Determine the [x, y] coordinate at the center of the cell enclosing the given text.  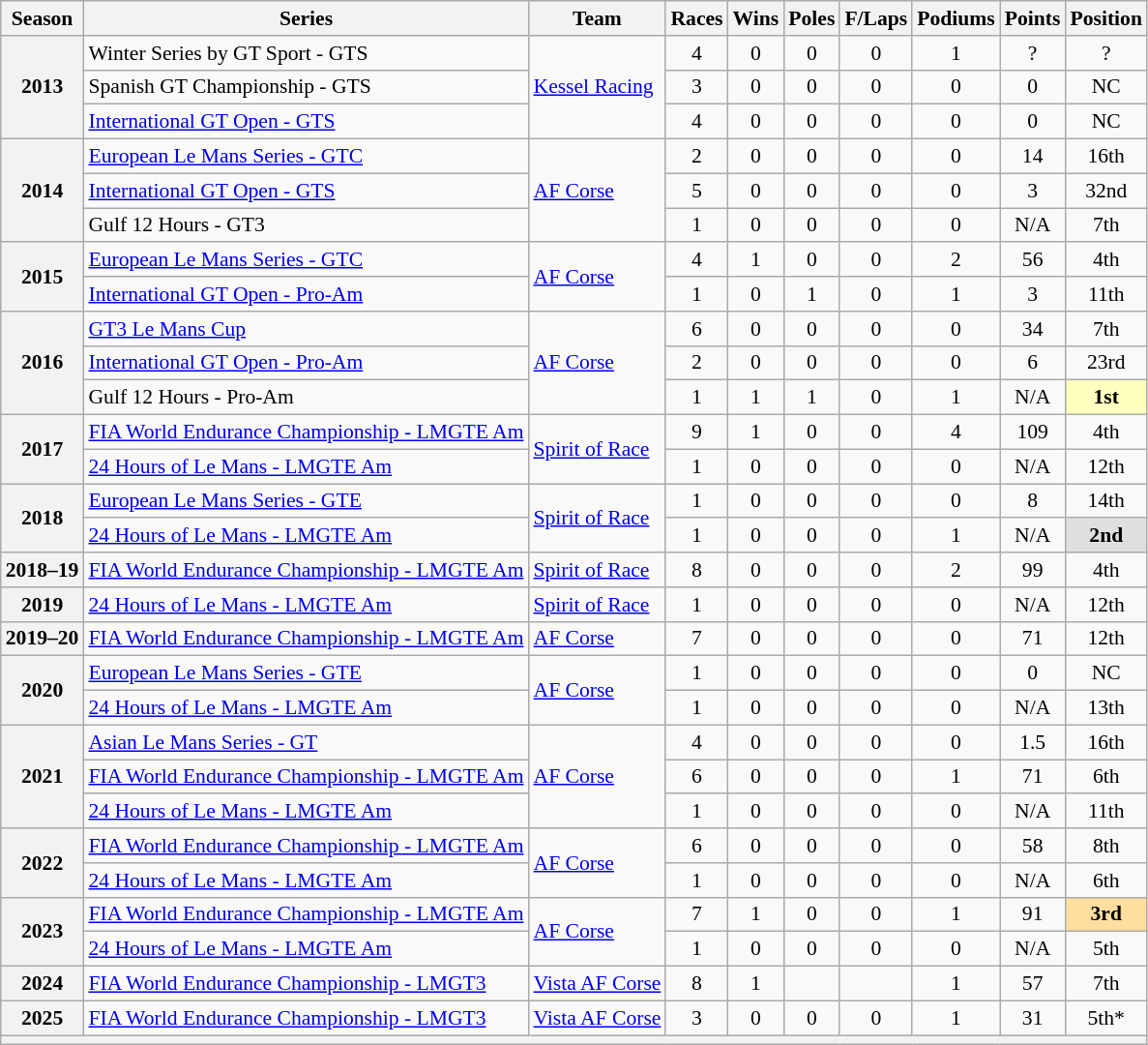
2025 [43, 1018]
Gulf 12 Hours - Pro-Am [306, 398]
5 [696, 191]
9 [696, 433]
2014 [43, 192]
Podiums [956, 18]
1st [1105, 398]
Team [597, 18]
32nd [1105, 191]
Asian Le Mans Series - GT [306, 742]
56 [1033, 260]
34 [1033, 329]
Winter Series by GT Sport - GTS [306, 53]
2013 [43, 87]
2024 [43, 984]
Poles [811, 18]
57 [1033, 984]
Season [43, 18]
23rd [1105, 363]
13th [1105, 708]
2nd [1105, 536]
2016 [43, 364]
2020 [43, 691]
Wins [756, 18]
Series [306, 18]
2019–20 [43, 639]
Points [1033, 18]
109 [1033, 433]
8th [1105, 846]
Spanish GT Championship - GTS [306, 87]
1.5 [1033, 742]
GT3 Le Mans Cup [306, 329]
2017 [43, 449]
2015 [43, 277]
2023 [43, 931]
Position [1105, 18]
58 [1033, 846]
14th [1105, 501]
2018 [43, 519]
2019 [43, 605]
31 [1033, 1018]
2021 [43, 776]
14 [1033, 157]
5th [1105, 949]
Kessel Racing [597, 87]
Gulf 12 Hours - GT3 [306, 225]
Races [696, 18]
2018–19 [43, 570]
F/Laps [876, 18]
3rd [1105, 914]
2022 [43, 863]
5th* [1105, 1018]
99 [1033, 570]
91 [1033, 914]
